Detect which cell encompasses the target text, then output its (x, y) center coordinate. 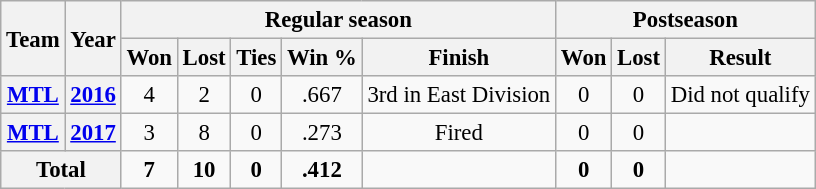
Ties (256, 58)
3rd in East Division (458, 95)
Fired (458, 133)
8 (204, 133)
.273 (322, 133)
Team (33, 38)
10 (204, 170)
Year (93, 38)
Win % (322, 58)
Did not qualify (740, 95)
.667 (322, 95)
4 (149, 95)
2 (204, 95)
7 (149, 170)
Total (61, 170)
3 (149, 133)
.412 (322, 170)
Postseason (686, 20)
2017 (93, 133)
Result (740, 58)
Finish (458, 58)
Regular season (338, 20)
2016 (93, 95)
